Output the [X, Y] coordinate of the center of the cell containing the given text.  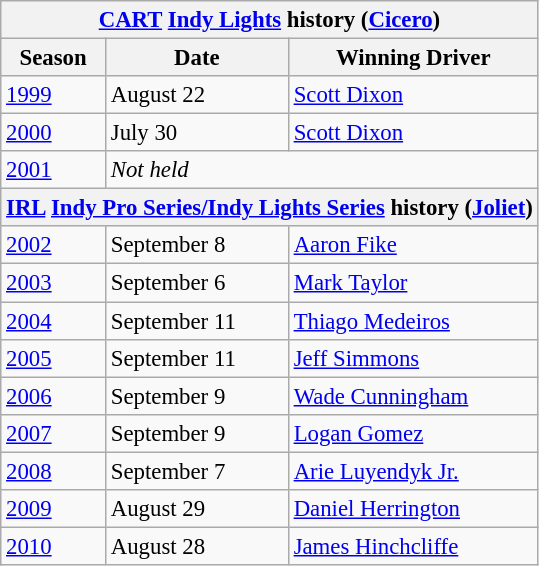
2005 [54, 358]
September 6 [196, 283]
Winning Driver [413, 58]
James Hinchcliffe [413, 546]
Date [196, 58]
Season [54, 58]
IRL Indy Pro Series/Indy Lights Series history (Joliet) [270, 208]
2010 [54, 546]
2001 [54, 170]
Daniel Herrington [413, 509]
Logan Gomez [413, 433]
1999 [54, 95]
Not held [322, 170]
Arie Luyendyk Jr. [413, 471]
July 30 [196, 133]
2004 [54, 321]
August 22 [196, 95]
September 8 [196, 245]
2007 [54, 433]
2006 [54, 396]
Aaron Fike [413, 245]
Wade Cunningham [413, 396]
Jeff Simmons [413, 358]
CART Indy Lights history (Cicero) [270, 20]
Thiago Medeiros [413, 321]
2003 [54, 283]
2002 [54, 245]
August 29 [196, 509]
2009 [54, 509]
2008 [54, 471]
September 7 [196, 471]
Mark Taylor [413, 283]
2000 [54, 133]
August 28 [196, 546]
